Capture the cell that displays the provided text and extract its [x, y] central coordinate. 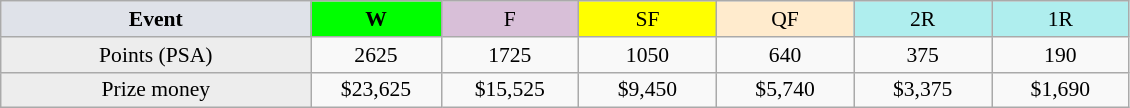
2625 [376, 55]
1R [1061, 19]
QF [785, 19]
190 [1061, 55]
2R [923, 19]
Points (PSA) [156, 55]
640 [785, 55]
W [376, 19]
1050 [648, 55]
$5,740 [785, 90]
Prize money [156, 90]
$15,525 [510, 90]
SF [648, 19]
$3,375 [923, 90]
1725 [510, 55]
F [510, 19]
Event [156, 19]
$1,690 [1061, 90]
$23,625 [376, 90]
375 [923, 55]
$9,450 [648, 90]
